Return the (x, y) coordinate for the center point of the cell that contains the specified text.  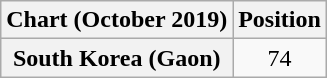
74 (280, 58)
South Korea (Gaon) (117, 58)
Chart (October 2019) (117, 20)
Position (280, 20)
